For the text-containing cell, return its midpoint in [x, y] coordinate format. 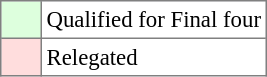
Qualified for Final four [154, 20]
Relegated [154, 57]
